Capture the cell that displays the provided text and extract its (x, y) central coordinate. 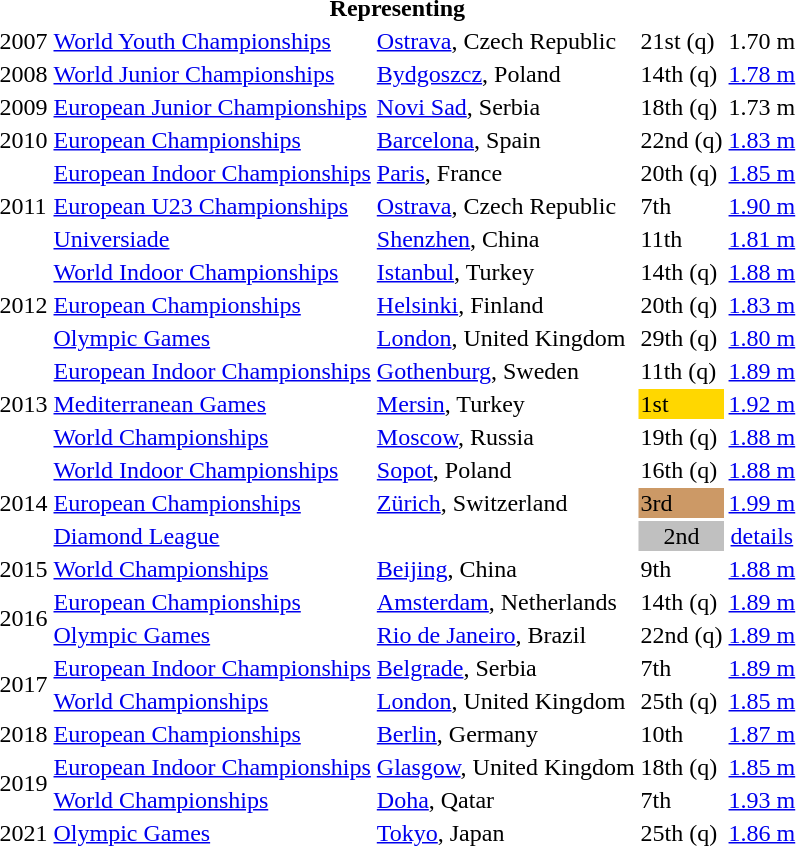
Amsterdam, Netherlands (506, 602)
Helsinki, Finland (506, 305)
Doha, Qatar (506, 800)
2nd (682, 536)
Belgrade, Serbia (506, 668)
Bydgoszcz, Poland (506, 74)
Barcelona, Spain (506, 140)
Rio de Janeiro, Brazil (506, 635)
21st (q) (682, 41)
Diamond League (344, 536)
11th (682, 239)
Berlin, Germany (506, 734)
Paris, France (506, 173)
10th (682, 734)
25th (q) (682, 701)
1st (682, 404)
European U23 Championships (212, 206)
World Junior Championships (212, 74)
3rd (682, 503)
Zürich, Switzerland (506, 503)
Mediterranean Games (212, 404)
European Junior Championships (212, 107)
11th (q) (682, 371)
Moscow, Russia (506, 437)
Sopot, Poland (506, 470)
Gothenburg, Sweden (506, 371)
Istanbul, Turkey (506, 272)
Beijing, China (506, 569)
9th (682, 569)
Novi Sad, Serbia (506, 107)
World Youth Championships (212, 41)
Universiade (212, 239)
29th (q) (682, 338)
Shenzhen, China (506, 239)
16th (q) (682, 470)
Glasgow, United Kingdom (506, 767)
Mersin, Turkey (506, 404)
19th (q) (682, 437)
